Determine the [x, y] coordinate at the center of the cell enclosing the given text.  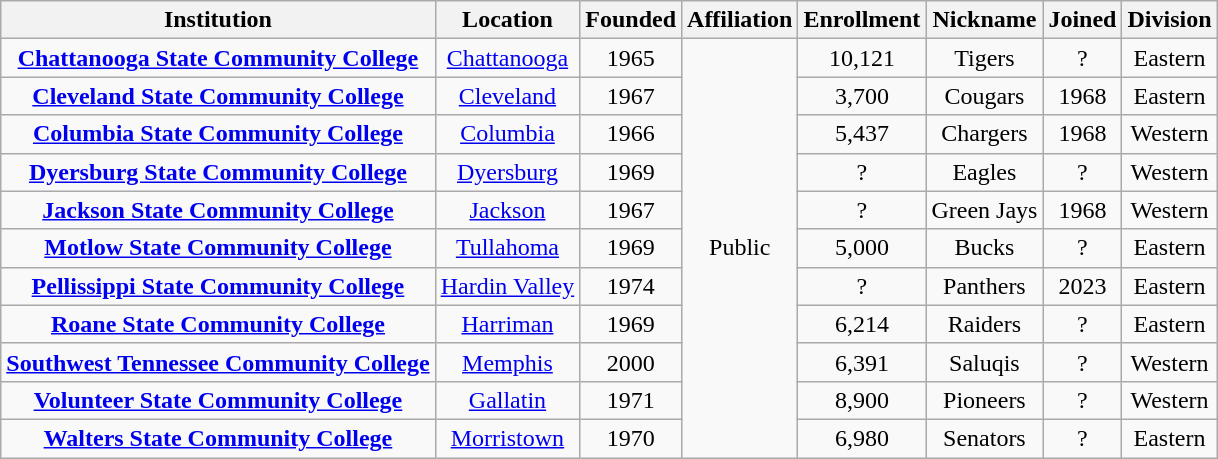
5,000 [862, 248]
1966 [631, 134]
Location [508, 20]
6,980 [862, 438]
6,391 [862, 362]
Founded [631, 20]
Public [740, 248]
1965 [631, 58]
Columbia [508, 134]
Cleveland [508, 96]
Nickname [984, 20]
5,437 [862, 134]
Chattanooga State Community College [218, 58]
Dyersburg State Community College [218, 172]
1974 [631, 286]
2023 [1082, 286]
Pioneers [984, 400]
Hardin Valley [508, 286]
Volunteer State Community College [218, 400]
Bucks [984, 248]
Senators [984, 438]
Southwest Tennessee Community College [218, 362]
Walters State Community College [218, 438]
Division [1170, 20]
6,214 [862, 324]
Tigers [984, 58]
Dyersburg [508, 172]
8,900 [862, 400]
Green Jays [984, 210]
Raiders [984, 324]
Memphis [508, 362]
Chattanooga [508, 58]
Columbia State Community College [218, 134]
1971 [631, 400]
Joined [1082, 20]
Tullahoma [508, 248]
Affiliation [740, 20]
Saluqis [984, 362]
Eagles [984, 172]
Panthers [984, 286]
Chargers [984, 134]
Harriman [508, 324]
Cleveland State Community College [218, 96]
Morristown [508, 438]
Institution [218, 20]
10,121 [862, 58]
Enrollment [862, 20]
Roane State Community College [218, 324]
3,700 [862, 96]
Cougars [984, 96]
1970 [631, 438]
Pellissippi State Community College [218, 286]
2000 [631, 362]
Motlow State Community College [218, 248]
Jackson [508, 210]
Gallatin [508, 400]
Jackson State Community College [218, 210]
